Scan for the cell matching the given text and deliver its [X, Y] coordinate at center. 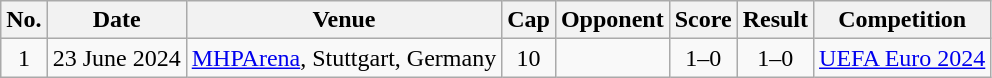
23 June 2024 [116, 58]
MHPArena, Stuttgart, Germany [344, 58]
Competition [902, 20]
No. [24, 20]
Date [116, 20]
Score [703, 20]
1 [24, 58]
Result [775, 20]
Venue [344, 20]
Opponent [612, 20]
Cap [529, 20]
UEFA Euro 2024 [902, 58]
10 [529, 58]
